Locate the cell with the specified text and output its (x, y) center coordinate. 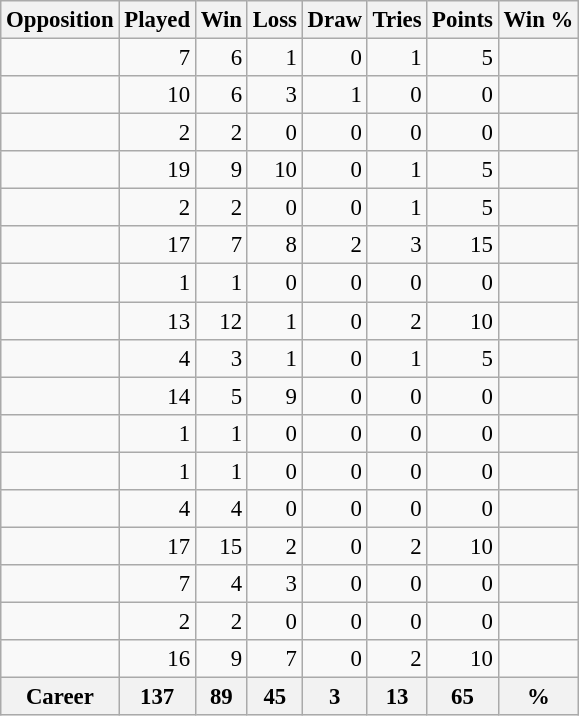
12 (221, 321)
Draw (334, 20)
Played (157, 20)
Win (221, 20)
65 (462, 697)
14 (157, 396)
Loss (274, 20)
% (538, 697)
Win % (538, 20)
Opposition (60, 20)
Career (60, 697)
Tries (397, 20)
Points (462, 20)
89 (221, 697)
16 (157, 659)
45 (274, 697)
137 (157, 697)
8 (274, 245)
19 (157, 170)
